Scan for the cell matching the given text and deliver its (X, Y) coordinate at center. 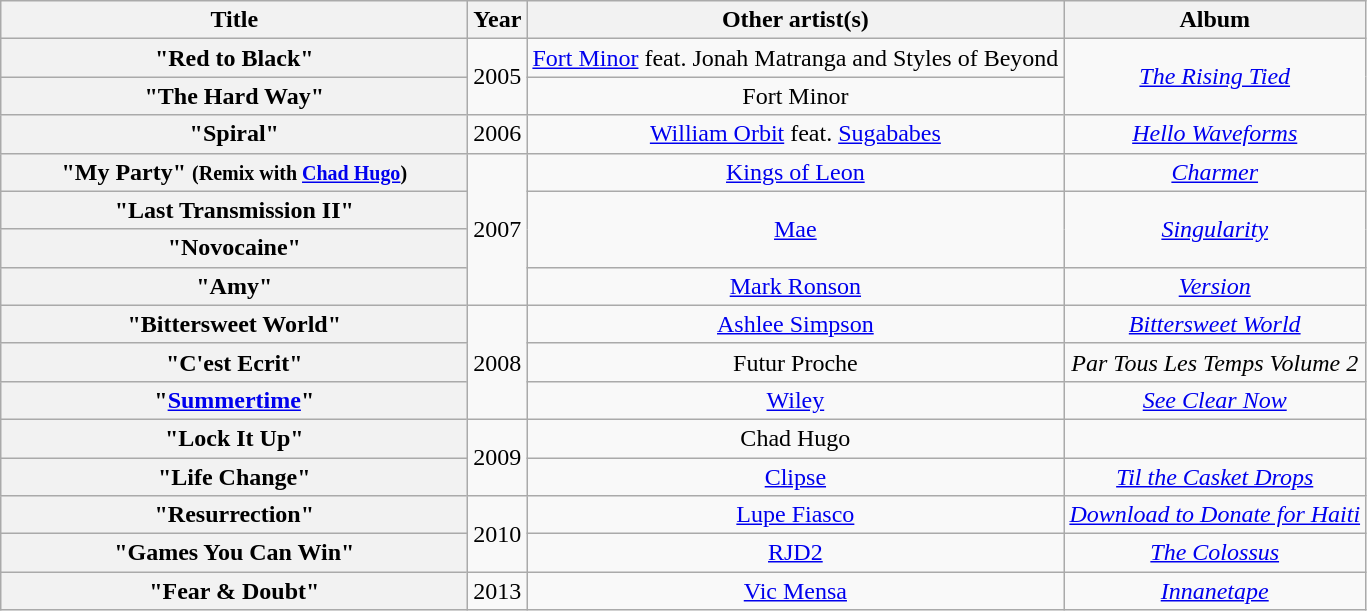
Ashlee Simpson (796, 324)
Version (1215, 286)
Kings of Leon (796, 172)
William Orbit feat. Sugababes (796, 134)
Clipse (796, 477)
Fort Minor (796, 96)
Wiley (796, 400)
"Novocaine" (234, 248)
"Amy" (234, 286)
Til the Casket Drops (1215, 477)
"Resurrection" (234, 515)
Hello Waveforms (1215, 134)
Charmer (1215, 172)
Mark Ronson (796, 286)
2006 (498, 134)
"The Hard Way" (234, 96)
Other artist(s) (796, 20)
"Last Transmission II" (234, 210)
Year (498, 20)
"Fear & Doubt" (234, 591)
Chad Hugo (796, 438)
Title (234, 20)
See Clear Now (1215, 400)
Fort Minor feat. Jonah Matranga and Styles of Beyond (796, 58)
Lupe Fiasco (796, 515)
Innanetape (1215, 591)
Vic Mensa (796, 591)
RJD2 (796, 553)
"My Party" (Remix with Chad Hugo) (234, 172)
"Red to Black" (234, 58)
"Spiral" (234, 134)
2009 (498, 457)
The Colossus (1215, 553)
"Bittersweet World" (234, 324)
"Lock It Up" (234, 438)
Futur Proche (796, 362)
Album (1215, 20)
2013 (498, 591)
"Summertime" (234, 400)
2005 (498, 77)
"C'est Ecrit" (234, 362)
"Life Change" (234, 477)
2010 (498, 534)
Singularity (1215, 229)
Bittersweet World (1215, 324)
The Rising Tied (1215, 77)
Mae (796, 229)
2008 (498, 362)
Par Tous Les Temps Volume 2 (1215, 362)
Download to Donate for Haiti (1215, 515)
"Games You Can Win" (234, 553)
2007 (498, 229)
